Search for the cell housing the specified text and yield its (X, Y) center coordinate. 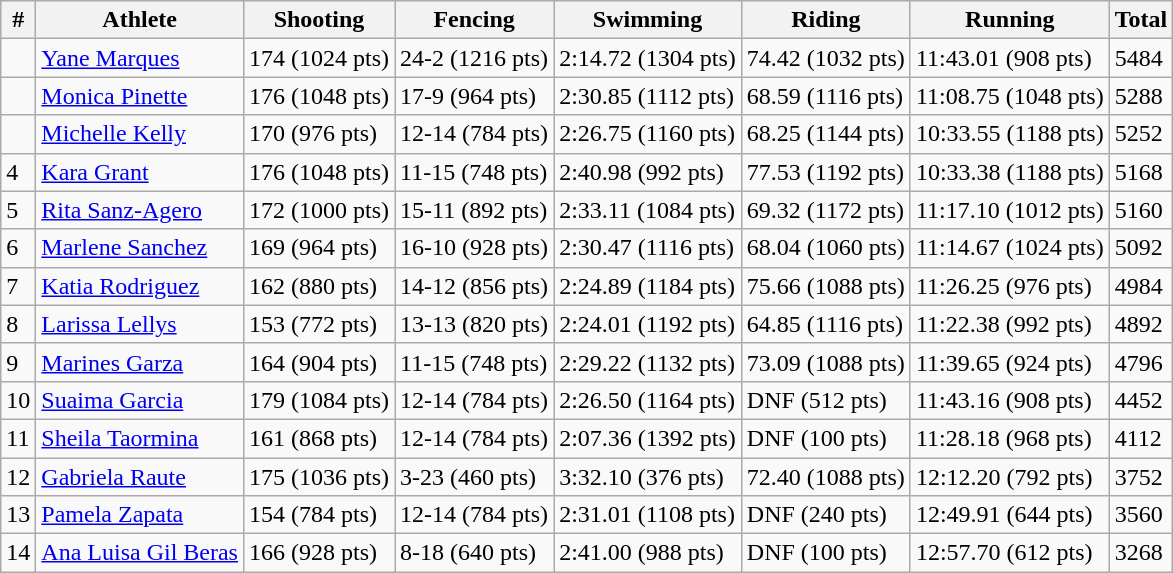
69.32 (1172 pts) (826, 210)
12 (18, 477)
2:14.72 (1304 pts) (648, 58)
153 (772 pts) (318, 324)
2:30.85 (1112 pts) (648, 96)
7 (18, 286)
166 (928 pts) (318, 553)
13 (18, 515)
15-11 (892 pts) (474, 210)
72.40 (1088 pts) (826, 477)
24-2 (1216 pts) (474, 58)
4892 (1141, 324)
175 (1036 pts) (318, 477)
75.66 (1088 pts) (826, 286)
2:24.89 (1184 pts) (648, 286)
3560 (1141, 515)
Rita Sanz-Agero (140, 210)
4112 (1141, 438)
10:33.38 (1188 pts) (1010, 172)
12:57.70 (612 pts) (1010, 553)
2:33.11 (1084 pts) (648, 210)
16-10 (928 pts) (474, 248)
68.04 (1060 pts) (826, 248)
Katia Rodriguez (140, 286)
9 (18, 362)
12:49.91 (644 pts) (1010, 515)
11:22.38 (992 pts) (1010, 324)
Shooting (318, 20)
11:08.75 (1048 pts) (1010, 96)
11:39.65 (924 pts) (1010, 362)
10 (18, 400)
164 (904 pts) (318, 362)
Marines Garza (140, 362)
3:32.10 (376 pts) (648, 477)
4984 (1141, 286)
2:41.00 (988 pts) (648, 553)
11:43.01 (908 pts) (1010, 58)
Running (1010, 20)
5252 (1141, 134)
11 (18, 438)
12:12.20 (792 pts) (1010, 477)
161 (868 pts) (318, 438)
11:17.10 (1012 pts) (1010, 210)
74.42 (1032 pts) (826, 58)
11:43.16 (908 pts) (1010, 400)
179 (1084 pts) (318, 400)
DNF (240 pts) (826, 515)
77.53 (1192 pts) (826, 172)
73.09 (1088 pts) (826, 362)
8-18 (640 pts) (474, 553)
2:26.75 (1160 pts) (648, 134)
2:40.98 (992 pts) (648, 172)
Ana Luisa Gil Beras (140, 553)
8 (18, 324)
Marlene Sanchez (140, 248)
5160 (1141, 210)
# (18, 20)
11:26.25 (976 pts) (1010, 286)
68.59 (1116 pts) (826, 96)
11:28.18 (968 pts) (1010, 438)
3-23 (460 pts) (474, 477)
3752 (1141, 477)
162 (880 pts) (318, 286)
14 (18, 553)
Yane Marques (140, 58)
Monica Pinette (140, 96)
2:26.50 (1164 pts) (648, 400)
170 (976 pts) (318, 134)
2:29.22 (1132 pts) (648, 362)
68.25 (1144 pts) (826, 134)
10:33.55 (1188 pts) (1010, 134)
Larissa Lellys (140, 324)
11:14.67 (1024 pts) (1010, 248)
5288 (1141, 96)
Swimming (648, 20)
13-13 (820 pts) (474, 324)
2:30.47 (1116 pts) (648, 248)
2:31.01 (1108 pts) (648, 515)
5168 (1141, 172)
4 (18, 172)
3268 (1141, 553)
154 (784 pts) (318, 515)
2:24.01 (1192 pts) (648, 324)
Total (1141, 20)
Pamela Zapata (140, 515)
Athlete (140, 20)
Sheila Taormina (140, 438)
Gabriela Raute (140, 477)
Fencing (474, 20)
174 (1024 pts) (318, 58)
Riding (826, 20)
5092 (1141, 248)
2:07.36 (1392 pts) (648, 438)
172 (1000 pts) (318, 210)
4796 (1141, 362)
Kara Grant (140, 172)
DNF (512 pts) (826, 400)
6 (18, 248)
4452 (1141, 400)
Suaima Garcia (140, 400)
Michelle Kelly (140, 134)
5 (18, 210)
64.85 (1116 pts) (826, 324)
5484 (1141, 58)
17-9 (964 pts) (474, 96)
169 (964 pts) (318, 248)
14-12 (856 pts) (474, 286)
